Locate the cell with the specified text and output its [X, Y] center coordinate. 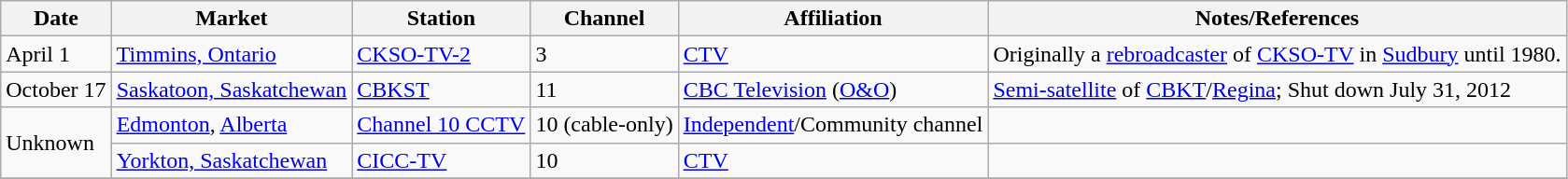
April 1 [56, 54]
Unknown [56, 143]
Market [232, 19]
Notes/References [1278, 19]
Saskatoon, Saskatchewan [232, 89]
Timmins, Ontario [232, 54]
11 [604, 89]
Edmonton, Alberta [232, 125]
CBC Television (O&O) [833, 89]
CICC-TV [441, 160]
10 (cable-only) [604, 125]
Date [56, 19]
October 17 [56, 89]
Channel [604, 19]
10 [604, 160]
Affiliation [833, 19]
Originally a rebroadcaster of CKSO-TV in Sudbury until 1980. [1278, 54]
Channel 10 CCTV [441, 125]
Independent/Community channel [833, 125]
CBKST [441, 89]
Yorkton, Saskatchewan [232, 160]
3 [604, 54]
Station [441, 19]
CKSO-TV-2 [441, 54]
Semi-satellite of CBKT/Regina; Shut down July 31, 2012 [1278, 89]
